Output the (X, Y) coordinate of the center of the cell containing the given text.  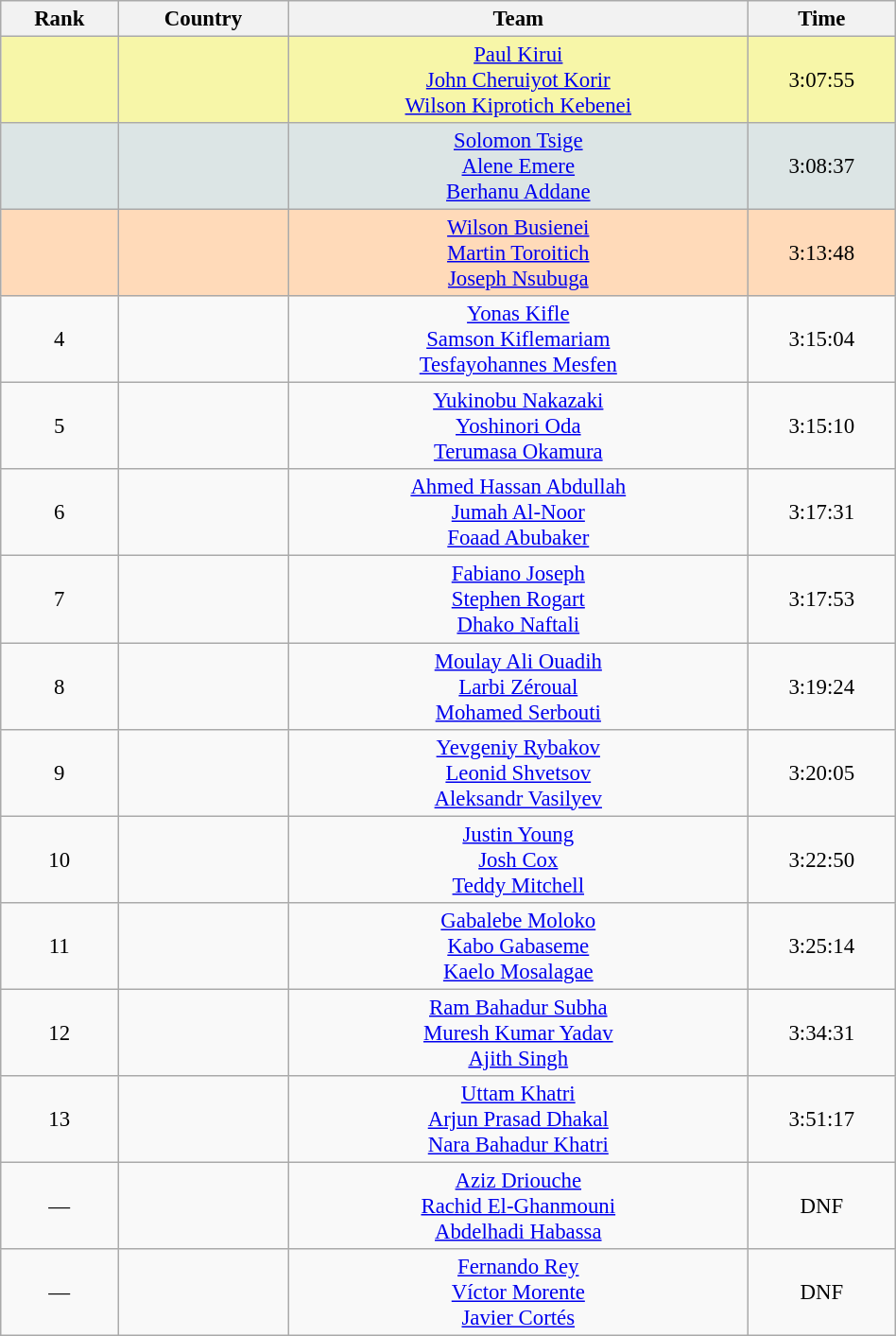
Gabalebe MolokoKabo GabasemeKaelo Mosalagae (518, 946)
10 (60, 859)
3:08:37 (821, 166)
Ahmed Hassan AbdullahJumah Al-NoorFoaad Abubaker (518, 512)
Aziz DrioucheRachid El-GhanmouniAbdelhadi Habassa (518, 1206)
Rank (60, 19)
3:25:14 (821, 946)
Yukinobu NakazakiYoshinori OdaTerumasa Okamura (518, 426)
3:15:04 (821, 339)
7 (60, 599)
5 (60, 426)
Time (821, 19)
Wilson BusieneiMartin ToroitichJoseph Nsubuga (518, 253)
3:15:10 (821, 426)
Justin YoungJosh CoxTeddy Mitchell (518, 859)
Paul KiruiJohn Cheruiyot KorirWilson Kiprotich Kebenei (518, 80)
Fabiano JosephStephen RogartDhako Naftali (518, 599)
3:07:55 (821, 80)
9 (60, 772)
3:19:24 (821, 686)
11 (60, 946)
4 (60, 339)
3:17:53 (821, 599)
3:34:31 (821, 1032)
Country (204, 19)
Fernando ReyVíctor MorenteJavier Cortés (518, 1293)
3:13:48 (821, 253)
Yevgeniy RybakovLeonid ShvetsovAleksandr Vasilyev (518, 772)
3:17:31 (821, 512)
6 (60, 512)
Team (518, 19)
Ram Bahadur SubhaMuresh Kumar YadavAjith Singh (518, 1032)
12 (60, 1032)
Uttam KhatriArjun Prasad DhakalNara Bahadur Khatri (518, 1119)
Solomon TsigeAlene EmereBerhanu Addane (518, 166)
Moulay Ali OuadihLarbi ZéroualMohamed Serbouti (518, 686)
3:51:17 (821, 1119)
Yonas KifleSamson KiflemariamTesfayohannes Mesfen (518, 339)
8 (60, 686)
3:22:50 (821, 859)
13 (60, 1119)
3:20:05 (821, 772)
